Detect which cell encompasses the target text, then output its [X, Y] center coordinate. 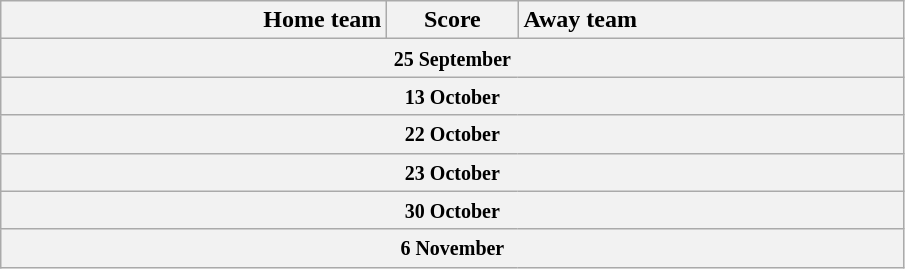
Home team [194, 20]
6 November [452, 248]
25 September [452, 58]
30 October [452, 210]
23 October [452, 172]
Away team [711, 20]
Score [452, 20]
22 October [452, 134]
13 October [452, 96]
